Scan for the cell matching the given text and deliver its [x, y] coordinate at center. 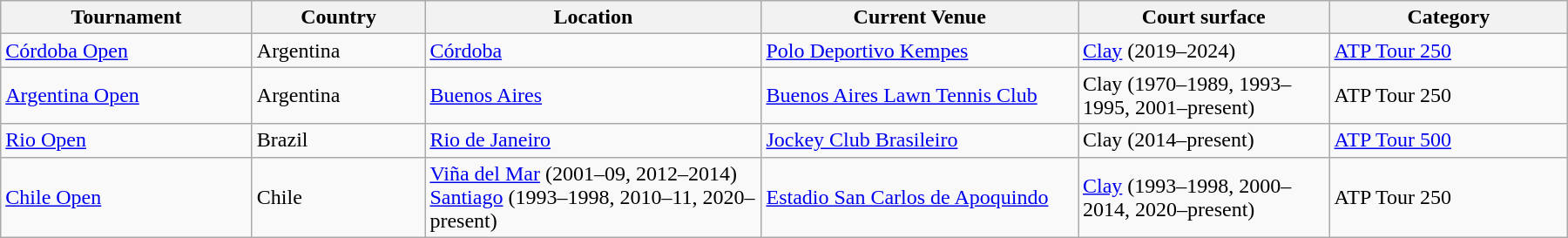
Polo Deportivo Kempes [920, 51]
Tournament [127, 17]
Clay (2019–2024) [1204, 51]
Buenos Aires Lawn Tennis Club [920, 96]
Rio Open [127, 140]
Viña del Mar (2001–09, 2012–2014)Santiago (1993–1998, 2010–11, 2020–present) [593, 197]
Location [593, 17]
Chile Open [127, 197]
Current Venue [920, 17]
Argentina Open [127, 96]
ATP Tour 500 [1449, 140]
Córdoba Open [127, 51]
Court surface [1204, 17]
Chile [338, 197]
Clay (2014–present) [1204, 140]
Country [338, 17]
Category [1449, 17]
Clay (1970–1989, 1993–1995, 2001–present) [1204, 96]
Rio de Janeiro [593, 140]
Estadio San Carlos de Apoquindo [920, 197]
Córdoba [593, 51]
Brazil [338, 140]
Jockey Club Brasileiro [920, 140]
Buenos Aires [593, 96]
Clay (1993–1998, 2000–2014, 2020–present) [1204, 197]
